From the cell containing the given text, extract its center point as (x, y) coordinate. 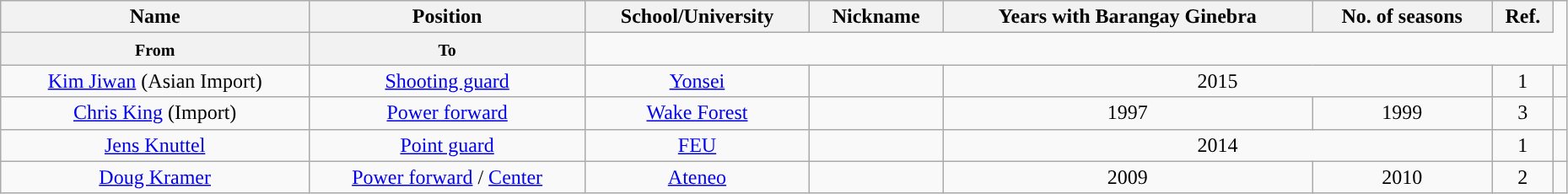
2010 (1402, 177)
Years with Barangay Ginebra (1128, 17)
3 (1523, 113)
Chris King (Import) (155, 113)
No. of seasons (1402, 17)
Doug Kramer (155, 177)
2014 (1218, 145)
2009 (1128, 177)
Jens Knuttel (155, 145)
Name (155, 17)
School/University (698, 17)
Ateneo (698, 177)
1997 (1128, 113)
To (447, 49)
2 (1523, 177)
Nickname (876, 17)
Kim Jiwan (Asian Import) (155, 81)
Point guard (447, 145)
Yonsei (698, 81)
Power forward (447, 113)
2015 (1218, 81)
Position (447, 17)
From (155, 49)
FEU (698, 145)
Wake Forest (698, 113)
Power forward / Center (447, 177)
Ref. (1523, 17)
1999 (1402, 113)
Shooting guard (447, 81)
